Locate the cell with the specified text and output its [x, y] center coordinate. 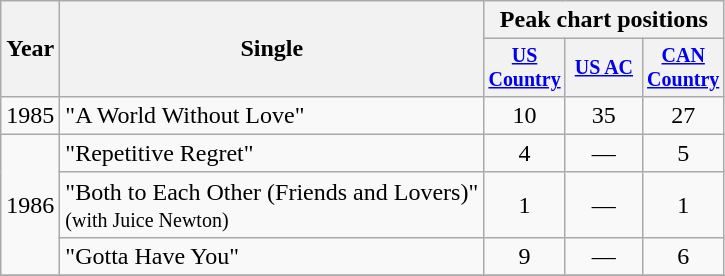
1986 [30, 204]
US AC [604, 68]
10 [525, 115]
6 [683, 256]
"Gotta Have You" [272, 256]
"Repetitive Regret" [272, 153]
Year [30, 49]
9 [525, 256]
5 [683, 153]
Single [272, 49]
US Country [525, 68]
4 [525, 153]
1985 [30, 115]
Peak chart positions [604, 20]
"Both to Each Other (Friends and Lovers)"(with Juice Newton) [272, 204]
35 [604, 115]
CAN Country [683, 68]
27 [683, 115]
"A World Without Love" [272, 115]
